Determine the [x, y] coordinate at the center of the cell enclosing the given text.  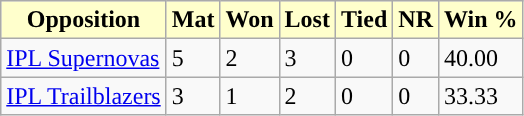
Mat [193, 20]
NR [416, 20]
Opposition [84, 20]
5 [193, 58]
Won [250, 20]
Lost [307, 20]
Tied [364, 20]
1 [250, 96]
33.33 [480, 96]
IPL Supernovas [84, 58]
IPL Trailblazers [84, 96]
40.00 [480, 58]
Win % [480, 20]
